Search for the cell housing the specified text and yield its (X, Y) center coordinate. 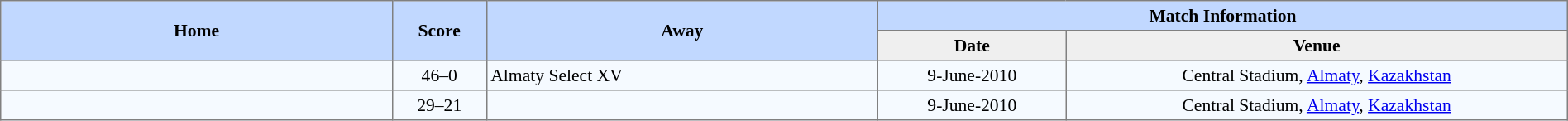
Almaty Select XV (682, 75)
Match Information (1223, 16)
Score (439, 31)
Away (682, 31)
Home (197, 31)
29–21 (439, 105)
46–0 (439, 75)
Date (973, 46)
Venue (1317, 46)
